Identify which cell holds the provided text, then report its (x, y) central coordinate. 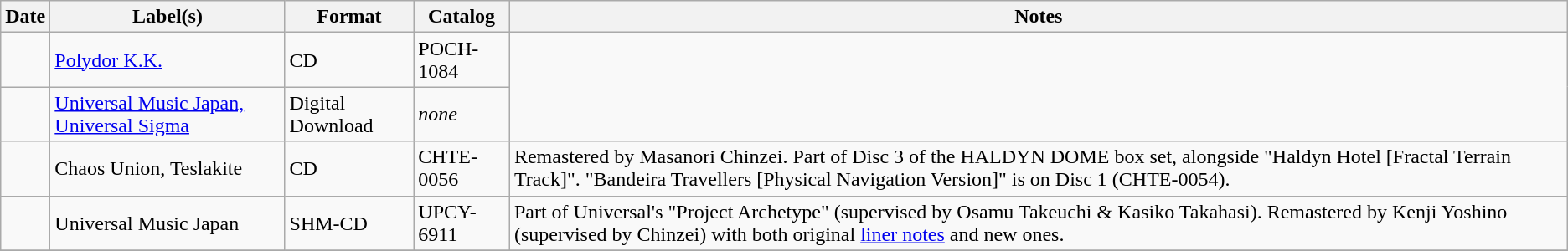
Universal Music Japan, Universal Sigma (168, 114)
Chaos Union, Teslakite (168, 169)
SHM-CD (349, 223)
none (462, 114)
UPCY-6911 (462, 223)
Notes (1039, 17)
Format (349, 17)
Label(s) (168, 17)
Polydor K.K. (168, 60)
Digital Download (349, 114)
Universal Music Japan (168, 223)
POCH-1084 (462, 60)
Catalog (462, 17)
CHTE-0056 (462, 169)
Date (25, 17)
